Provide the (X, Y) coordinate of the cell's center where the given text is located.  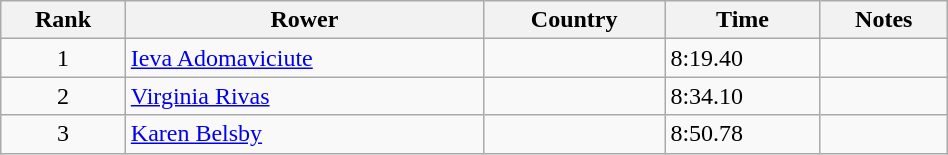
Rank (64, 20)
Ieva Adomaviciute (304, 58)
8:50.78 (742, 134)
Rower (304, 20)
8:19.40 (742, 58)
2 (64, 96)
Time (742, 20)
3 (64, 134)
Country (574, 20)
Virginia Rivas (304, 96)
Karen Belsby (304, 134)
8:34.10 (742, 96)
Notes (884, 20)
1 (64, 58)
